From the cell containing the given text, extract its center point as [x, y] coordinate. 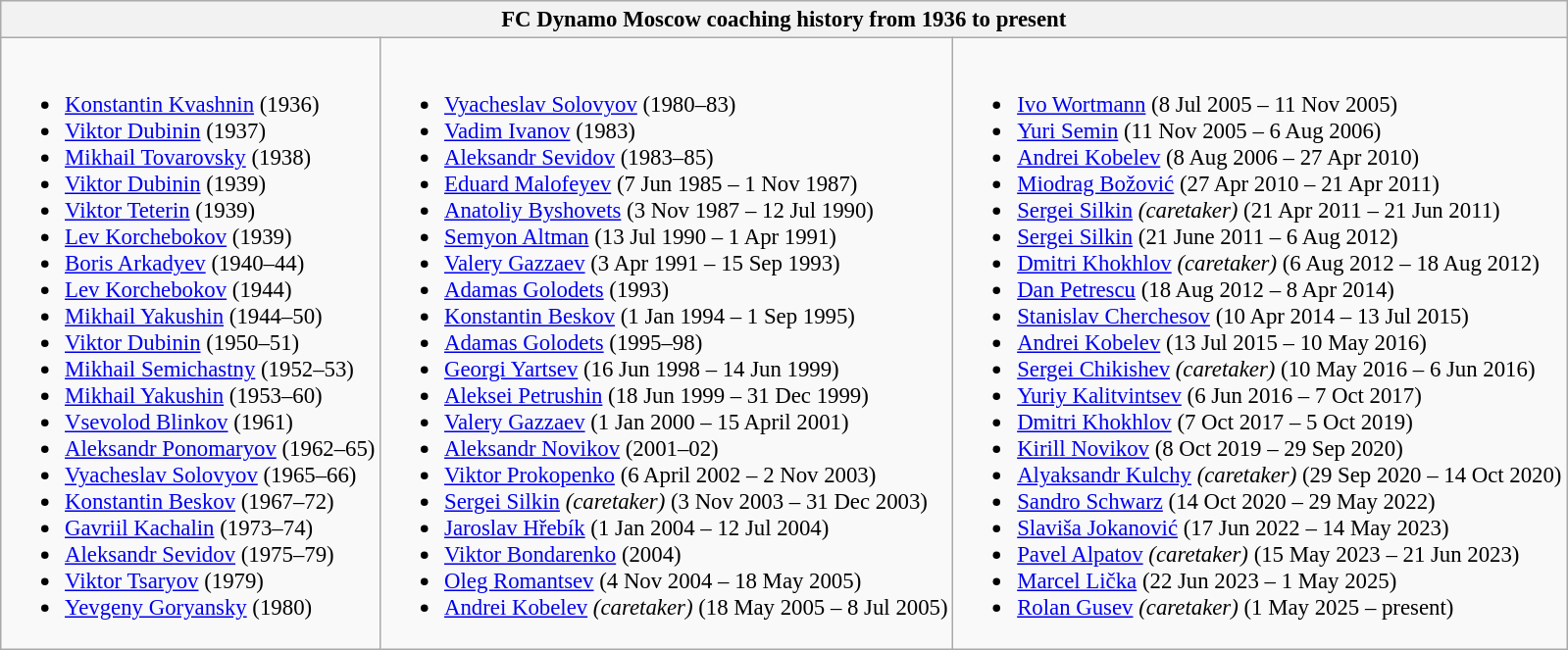
FC Dynamo Moscow coaching history from 1936 to present [784, 20]
